Return the (x, y) coordinate for the center point of the cell that contains the specified text.  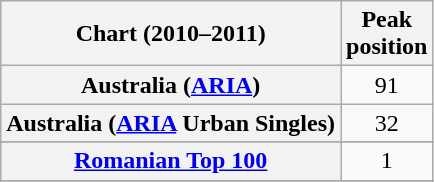
32 (387, 123)
Chart (2010–2011) (171, 34)
Peakposition (387, 34)
1 (387, 161)
91 (387, 85)
Australia (ARIA Urban Singles) (171, 123)
Romanian Top 100 (171, 161)
Australia (ARIA) (171, 85)
